Return (x, y) of the center of cell containing provided text 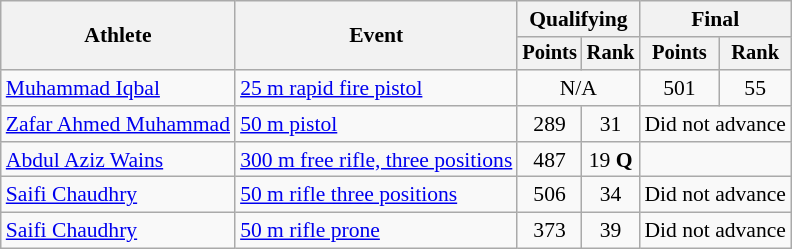
Event (376, 36)
55 (755, 88)
31 (611, 124)
34 (611, 195)
N/A (578, 88)
39 (611, 231)
Final (715, 19)
Athlete (118, 36)
Zafar Ahmed Muhammad (118, 124)
50 m rifle prone (376, 231)
Abdul Aziz Wains (118, 160)
Qualifying (578, 19)
19 Q (611, 160)
50 m rifle three positions (376, 195)
506 (549, 195)
487 (549, 160)
300 m free rifle, three positions (376, 160)
Muhammad Iqbal (118, 88)
289 (549, 124)
373 (549, 231)
501 (679, 88)
50 m pistol (376, 124)
25 m rapid fire pistol (376, 88)
